Find where the given text appears and provide that cell's center as (X, Y) coordinate. 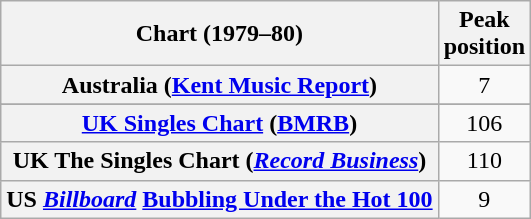
Australia (Kent Music Report) (220, 85)
9 (484, 199)
Chart (1979–80) (220, 34)
UK The Singles Chart (Record Business) (220, 161)
110 (484, 161)
Peakposition (484, 34)
106 (484, 123)
UK Singles Chart (BMRB) (220, 123)
7 (484, 85)
US Billboard Bubbling Under the Hot 100 (220, 199)
